Detect which cell encompasses the target text, then output its [X, Y] center coordinate. 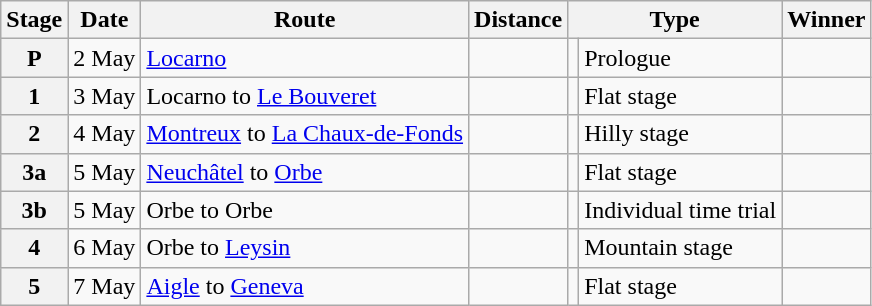
Orbe to Leysin [305, 248]
Aigle to Geneva [305, 286]
3a [34, 172]
Mountain stage [680, 248]
7 May [104, 286]
Locarno [305, 58]
Neuchâtel to Orbe [305, 172]
3 May [104, 96]
Individual time trial [680, 210]
6 May [104, 248]
Date [104, 20]
2 [34, 134]
Type [675, 20]
Montreux to La Chaux-de-Fonds [305, 134]
Orbe to Orbe [305, 210]
P [34, 58]
5 [34, 286]
Locarno to Le Bouveret [305, 96]
Winner [826, 20]
4 [34, 248]
2 May [104, 58]
3b [34, 210]
1 [34, 96]
Distance [518, 20]
4 May [104, 134]
Route [305, 20]
Prologue [680, 58]
Stage [34, 20]
Hilly stage [680, 134]
